Return [x, y] of the center of cell containing provided text 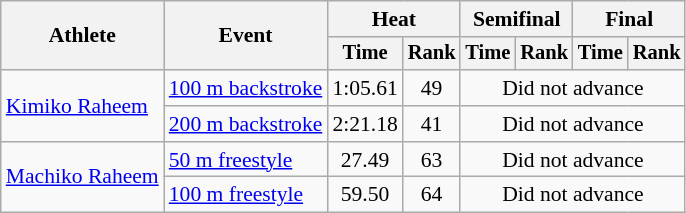
2:21.18 [364, 124]
64 [432, 195]
1:05.61 [364, 88]
Athlete [82, 36]
Semifinal [516, 19]
59.50 [364, 195]
Machiko Raheem [82, 178]
27.49 [364, 160]
Event [246, 36]
63 [432, 160]
200 m backstroke [246, 124]
Kimiko Raheem [82, 106]
50 m freestyle [246, 160]
Heat [394, 19]
49 [432, 88]
Final [629, 19]
100 m backstroke [246, 88]
100 m freestyle [246, 195]
41 [432, 124]
